Output the [x, y] coordinate of the center of the cell containing the given text.  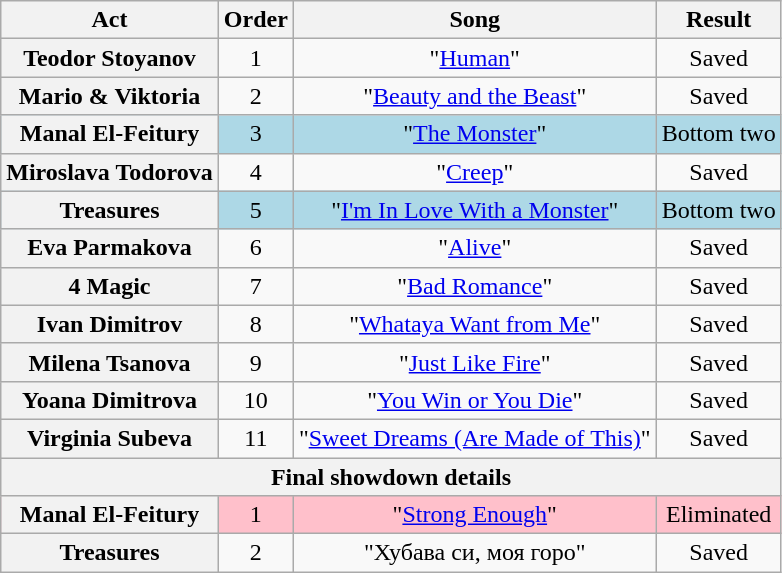
"Just Like Fire" [474, 362]
5 [256, 210]
"Whataya Want from Me" [474, 324]
Yoana Dimitrova [110, 400]
Ivan Dimitrov [110, 324]
Eva Parmakova [110, 248]
7 [256, 286]
"Beauty and the Beast" [474, 96]
"Alive" [474, 248]
"Bad Romance" [474, 286]
3 [256, 134]
Order [256, 20]
"Sweet Dreams (Are Made of This)" [474, 438]
Mario & Viktoria [110, 96]
"I'm In Love With a Monster" [474, 210]
"Хубава си, моя горо" [474, 553]
"Creep" [474, 172]
4 Magic [110, 286]
Song [474, 20]
"The Monster" [474, 134]
Act [110, 20]
10 [256, 400]
Eliminated [718, 515]
Teodor Stoyanov [110, 58]
"Strong Enough" [474, 515]
6 [256, 248]
Milena Tsanova [110, 362]
Final showdown details [391, 477]
Virginia Subeva [110, 438]
Result [718, 20]
4 [256, 172]
9 [256, 362]
11 [256, 438]
Miroslava Todorova [110, 172]
8 [256, 324]
"Human" [474, 58]
"You Win or You Die" [474, 400]
